Locate the cell with the specified text and output its [X, Y] center coordinate. 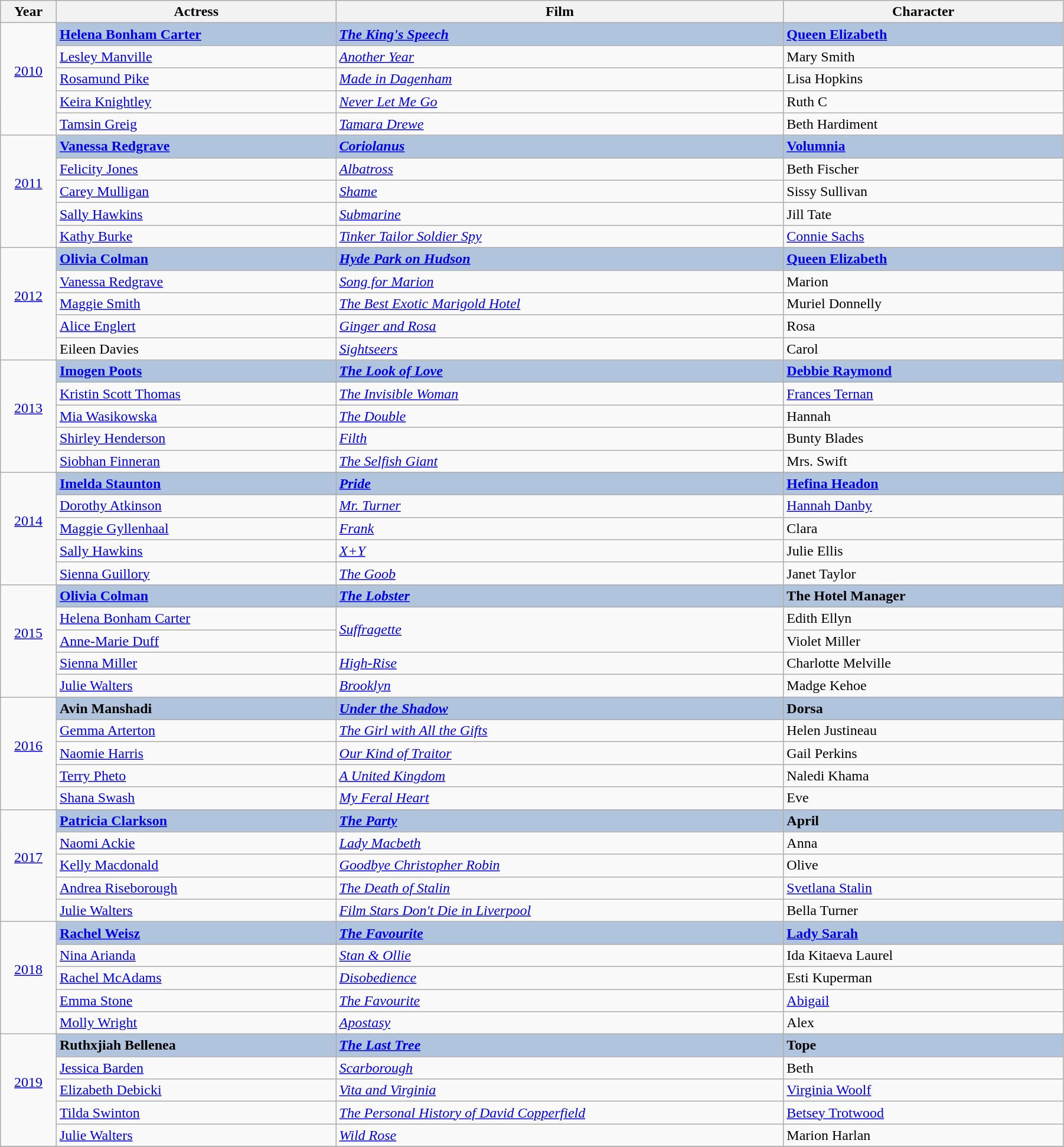
Madge Kehoe [923, 686]
Mary Smith [923, 57]
The Girl with All the Gifts [560, 731]
Anna [923, 843]
Frances Ternan [923, 394]
Sightseers [560, 349]
Shana Swash [196, 798]
2010 [28, 79]
The Selfish Giant [560, 461]
Muriel Donnelly [923, 304]
Marion Harlan [923, 1135]
Disobedience [560, 978]
Anne-Marie Duff [196, 641]
The Hotel Manager [923, 596]
My Feral Heart [560, 798]
Janet Taylor [923, 573]
2012 [28, 303]
High-Rise [560, 664]
Hannah [923, 416]
X+Y [560, 551]
2014 [28, 528]
Character [923, 12]
Vita and Virginia [560, 1090]
Sienna Miller [196, 664]
Ruth C [923, 102]
A United Kingdom [560, 776]
Rachel Weisz [196, 933]
Film Stars Don't Die in Liverpool [560, 910]
Kristin Scott Thomas [196, 394]
Carey Mulligan [196, 191]
Beth Hardiment [923, 124]
Goodbye Christopher Robin [560, 865]
Ruthxjiah Bellenea [196, 1045]
Lady Macbeth [560, 843]
Tamsin Greig [196, 124]
Imogen Poots [196, 371]
The Party [560, 821]
Nina Arianda [196, 955]
Tamara Drewe [560, 124]
Naledi Khama [923, 776]
Keira Knightley [196, 102]
Lesley Manville [196, 57]
Brooklyn [560, 686]
Felicity Jones [196, 169]
Julie Ellis [923, 551]
Dorsa [923, 708]
Kelly Macdonald [196, 865]
Beth [923, 1068]
Volumnia [923, 146]
Submarine [560, 214]
Mrs. Swift [923, 461]
Debbie Raymond [923, 371]
Albatross [560, 169]
Imelda Staunton [196, 483]
Actress [196, 12]
The Lobster [560, 596]
Eve [923, 798]
Our Kind of Traitor [560, 753]
Mia Wasikowska [196, 416]
Made in Dagenham [560, 79]
2017 [28, 865]
The King's Speech [560, 34]
Clara [923, 528]
2018 [28, 978]
The Double [560, 416]
Shame [560, 191]
Charlotte Melville [923, 664]
Sissy Sullivan [923, 191]
Coriolanus [560, 146]
Avin Manshadi [196, 708]
Naomie Harris [196, 753]
Tope [923, 1045]
Lisa Hopkins [923, 79]
2015 [28, 641]
2011 [28, 191]
Betsey Trotwood [923, 1113]
Song for Marion [560, 282]
Andrea Riseborough [196, 888]
Filth [560, 439]
Hyde Park on Hudson [560, 259]
Maggie Gyllenhaal [196, 528]
Under the Shadow [560, 708]
Tinker Tailor Soldier Spy [560, 236]
Bella Turner [923, 910]
Pride [560, 483]
Jessica Barden [196, 1068]
The Last Tree [560, 1045]
Molly Wright [196, 1023]
Esti Kuperman [923, 978]
Marion [923, 282]
2019 [28, 1090]
Gemma Arterton [196, 731]
Never Let Me Go [560, 102]
Suffragette [560, 629]
Eileen Davies [196, 349]
Virginia Woolf [923, 1090]
Patricia Clarkson [196, 821]
Olive [923, 865]
Violet Miller [923, 641]
The Invisible Woman [560, 394]
Elizabeth Debicki [196, 1090]
The Best Exotic Marigold Hotel [560, 304]
Helen Justineau [923, 731]
Siobhan Finneran [196, 461]
Rosamund Pike [196, 79]
Apostasy [560, 1023]
Edith Ellyn [923, 618]
Dorothy Atkinson [196, 506]
Year [28, 12]
Jill Tate [923, 214]
Ida Kitaeva Laurel [923, 955]
Stan & Ollie [560, 955]
Rachel McAdams [196, 978]
The Look of Love [560, 371]
Hannah Danby [923, 506]
Naomi Ackie [196, 843]
April [923, 821]
Tilda Swinton [196, 1113]
Beth Fischer [923, 169]
Frank [560, 528]
Wild Rose [560, 1135]
Terry Pheto [196, 776]
Abigail [923, 1001]
Lady Sarah [923, 933]
Svetlana Stalin [923, 888]
Ginger and Rosa [560, 326]
2013 [28, 416]
Mr. Turner [560, 506]
Alice Englert [196, 326]
Rosa [923, 326]
The Goob [560, 573]
Alex [923, 1023]
Connie Sachs [923, 236]
Shirley Henderson [196, 439]
Film [560, 12]
Hefina Headon [923, 483]
Carol [923, 349]
Bunty Blades [923, 439]
Emma Stone [196, 1001]
Kathy Burke [196, 236]
Scarborough [560, 1068]
Gail Perkins [923, 753]
The Personal History of David Copperfield [560, 1113]
Maggie Smith [196, 304]
Sienna Guillory [196, 573]
Another Year [560, 57]
The Death of Stalin [560, 888]
2016 [28, 753]
